Determine the (X, Y) coordinate at the center of the cell enclosing the given text.  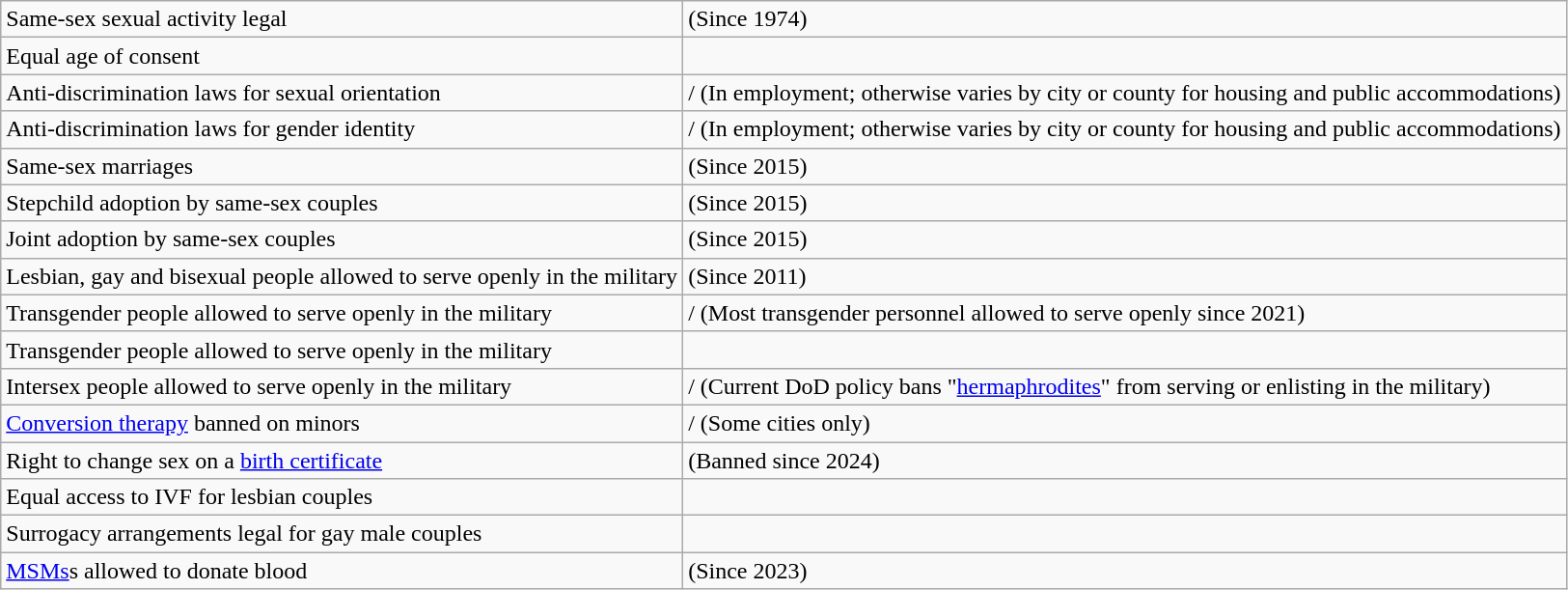
Anti-discrimination laws for sexual orientation (342, 93)
Right to change sex on a birth certificate (342, 461)
Surrogacy arrangements legal for gay male couples (342, 534)
(Banned since 2024) (1125, 461)
/ (Current DoD policy bans "hermaphrodites" from serving or enlisting in the military) (1125, 386)
Intersex people allowed to serve openly in the military (342, 386)
(Since 2011) (1125, 276)
Lesbian, gay and bisexual people allowed to serve openly in the military (342, 276)
(Since 1974) (1125, 19)
Conversion therapy banned on minors (342, 423)
Joint adoption by same-sex couples (342, 239)
Anti-discrimination laws for gender identity (342, 129)
Stepchild adoption by same-sex couples (342, 203)
(Since 2023) (1125, 571)
Same-sex marriages (342, 166)
MSMss allowed to donate blood (342, 571)
/ (Most transgender personnel allowed to serve openly since 2021) (1125, 313)
Equal access to IVF for lesbian couples (342, 497)
Same-sex sexual activity legal (342, 19)
/ (Some cities only) (1125, 423)
Equal age of consent (342, 56)
